Identify which cell holds the provided text, then report its (x, y) central coordinate. 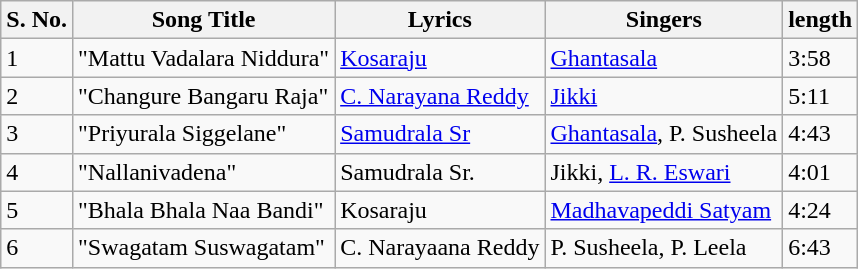
Jikki (664, 96)
Ghantasala, P. Susheela (664, 134)
1 (37, 58)
Ghantasala (664, 58)
P. Susheela, P. Leela (664, 248)
Singers (664, 20)
Lyrics (440, 20)
Song Title (203, 20)
C. Narayaana Reddy (440, 248)
Samudrala Sr. (440, 172)
"Nallanivadena" (203, 172)
"Changure Bangaru Raja" (203, 96)
"Swagatam Suswagatam" (203, 248)
"Bhala Bhala Naa Bandi" (203, 210)
2 (37, 96)
4:01 (820, 172)
5:11 (820, 96)
C. Narayana Reddy (440, 96)
3:58 (820, 58)
4:43 (820, 134)
length (820, 20)
"Mattu Vadalara Niddura" (203, 58)
6 (37, 248)
Jikki, L. R. Eswari (664, 172)
4:24 (820, 210)
"Priyurala Siggelane" (203, 134)
5 (37, 210)
6:43 (820, 248)
3 (37, 134)
Madhavapeddi Satyam (664, 210)
4 (37, 172)
S. No. (37, 20)
Samudrala Sr (440, 134)
